Search for the cell housing the specified text and yield its [x, y] center coordinate. 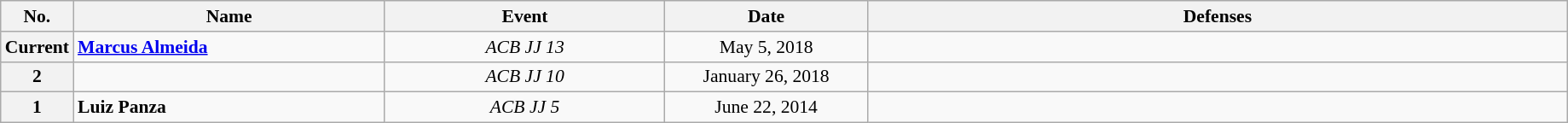
May 5, 2018 [767, 47]
Defenses [1218, 16]
ACB JJ 5 [525, 108]
ACB JJ 13 [525, 47]
Current [38, 47]
June 22, 2014 [767, 108]
Date [767, 16]
Luiz Panza [229, 108]
Marcus Almeida [229, 47]
2 [38, 77]
ACB JJ 10 [525, 77]
Name [229, 16]
No. [38, 16]
Event [525, 16]
January 26, 2018 [767, 77]
1 [38, 108]
